Identify which cell holds the provided text, then report its [X, Y] central coordinate. 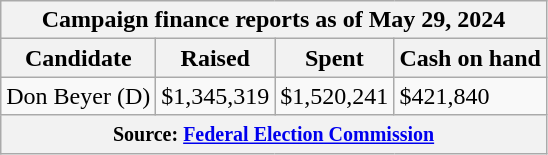
Candidate [78, 58]
Spent [334, 58]
Campaign finance reports as of May 29, 2024 [274, 20]
$1,345,319 [216, 96]
Cash on hand [470, 58]
Source: Federal Election Commission [274, 134]
Raised [216, 58]
$421,840 [470, 96]
$1,520,241 [334, 96]
Don Beyer (D) [78, 96]
